Search for the cell housing the specified text and yield its (x, y) center coordinate. 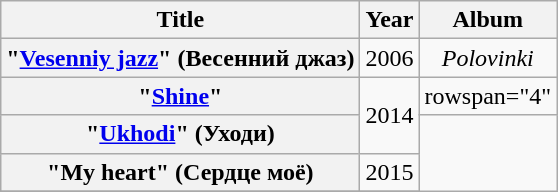
2006 (390, 58)
Title (180, 20)
"Ukhodi" (Уходи) (180, 134)
2015 (390, 172)
Year (390, 20)
rowspan="4" (488, 96)
"My heart" (Сердце моё) (180, 172)
"Shine" (180, 96)
Polovinki (488, 58)
2014 (390, 115)
Album (488, 20)
"Vesenniy jazz" (Весенний джаз) (180, 58)
